Extract the [X, Y] coordinate from the center of the cell holding the provided text.  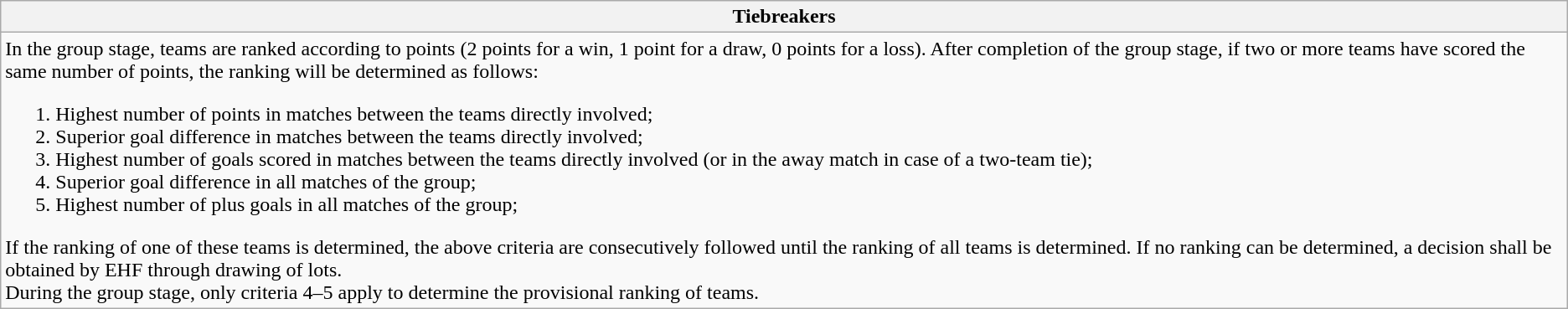
Tiebreakers [784, 17]
